Find where the given text appears and provide that cell's center as (x, y) coordinate. 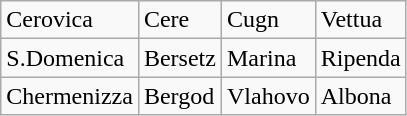
Vlahovo (268, 96)
Ripenda (360, 58)
Marina (268, 58)
Chermenizza (70, 96)
Vettua (360, 20)
S.Domenica (70, 58)
Cugn (268, 20)
Cere (180, 20)
Bergod (180, 96)
Bersetz (180, 58)
Cerovica (70, 20)
Albona (360, 96)
